Output the (x, y) coordinate of the center of the cell containing the given text.  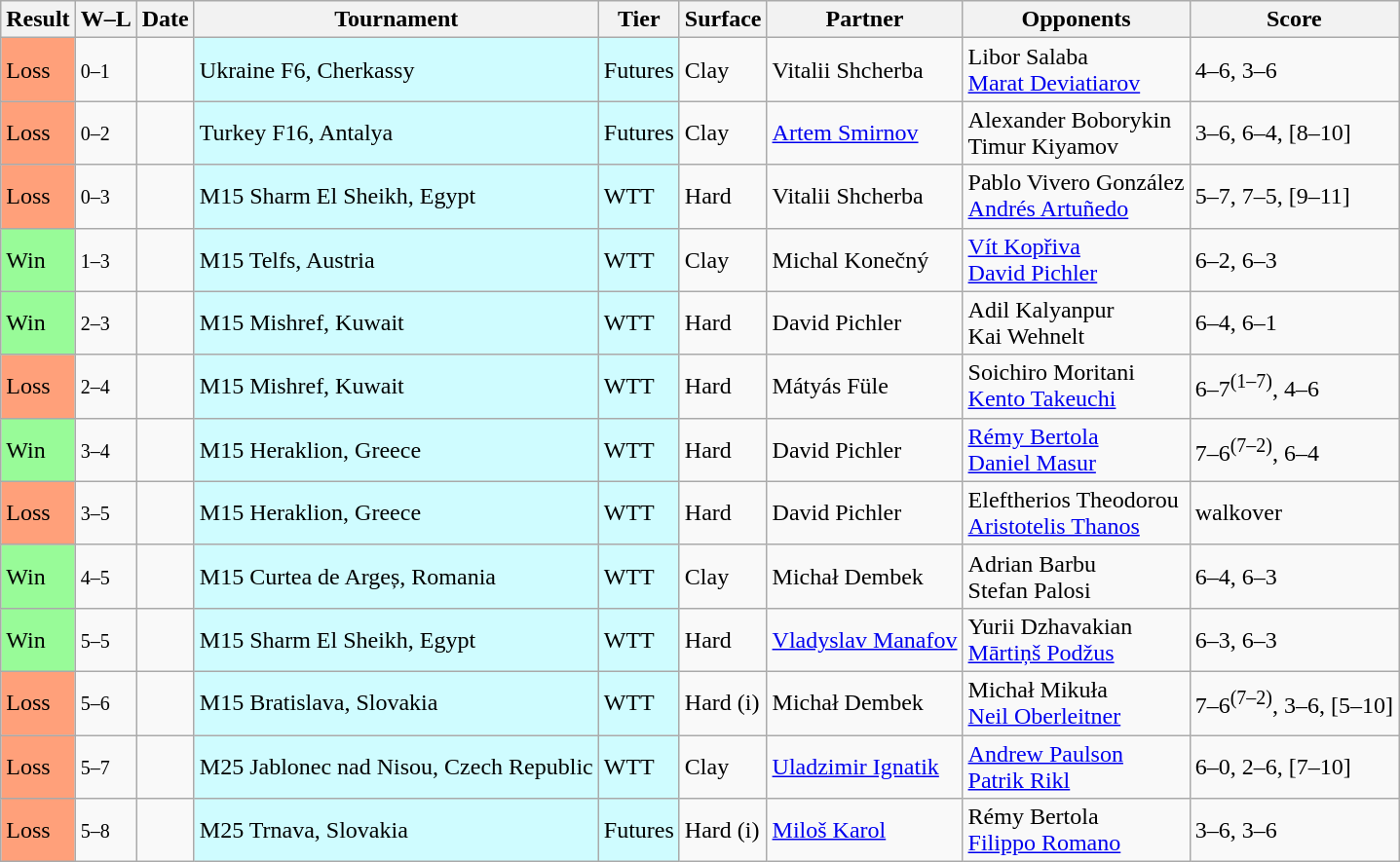
Eleftherios Theodorou Aristotelis Thanos (1076, 512)
Partner (865, 19)
Turkey F16, Antalya (396, 132)
7–6(7–2), 6–4 (1294, 450)
Libor Salaba Marat Deviatiarov (1076, 70)
0–2 (105, 132)
Uladzimir Ignatik (865, 766)
2–3 (105, 323)
Pablo Vivero González Andrés Artuñedo (1076, 197)
2–4 (105, 386)
M15 Curtea de Argeș, Romania (396, 577)
Date (166, 19)
3–5 (105, 512)
5–6 (105, 703)
3–4 (105, 450)
7–6(7–2), 3–6, [5–10] (1294, 703)
M25 Jablonec nad Nisou, Czech Republic (396, 766)
Surface (723, 19)
Adrian Barbu Stefan Palosi (1076, 577)
5–8 (105, 830)
Mátyás Füle (865, 386)
W–L (105, 19)
Vladyslav Manafov (865, 639)
5–7 (105, 766)
Michał Mikuła Neil Oberleitner (1076, 703)
Tier (639, 19)
walkover (1294, 512)
Andrew Paulson Patrik Rikl (1076, 766)
Adil Kalyanpur Kai Wehnelt (1076, 323)
4–6, 3–6 (1294, 70)
0–1 (105, 70)
1–3 (105, 259)
Rémy Bertola Filippo Romano (1076, 830)
6–0, 2–6, [7–10] (1294, 766)
0–3 (105, 197)
Alexander Boborykin Timur Kiyamov (1076, 132)
Miloš Karol (865, 830)
Ukraine F6, Cherkassy (396, 70)
M15 Bratislava, Slovakia (396, 703)
Yurii Dzhavakian Mārtiņš Podžus (1076, 639)
Vít Kopřiva David Pichler (1076, 259)
6–7(1–7), 4–6 (1294, 386)
Tournament (396, 19)
M15 Telfs, Austria (396, 259)
Score (1294, 19)
5–5 (105, 639)
4–5 (105, 577)
Artem Smirnov (865, 132)
Michal Konečný (865, 259)
3–6, 6–4, [8–10] (1294, 132)
Opponents (1076, 19)
M25 Trnava, Slovakia (396, 830)
6–2, 6–3 (1294, 259)
Soichiro Moritani Kento Takeuchi (1076, 386)
5–7, 7–5, [9–11] (1294, 197)
6–3, 6–3 (1294, 639)
6–4, 6–3 (1294, 577)
Rémy Bertola Daniel Masur (1076, 450)
Result (38, 19)
3–6, 3–6 (1294, 830)
6–4, 6–1 (1294, 323)
